Pinpoint the cell where the given text exists, returning its (x, y) midpoint coordinate. 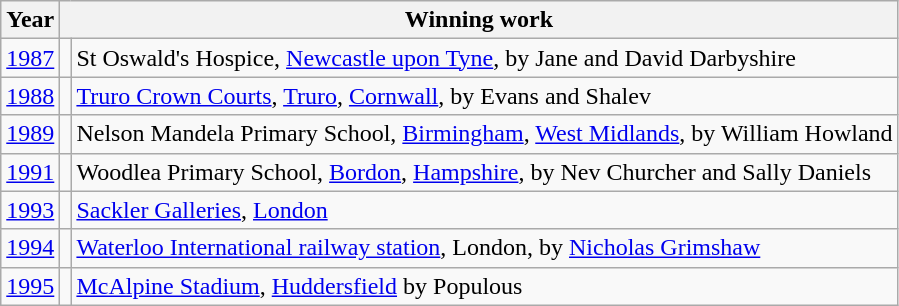
Sackler Galleries, London (484, 210)
Waterloo International railway station, London, by Nicholas Grimshaw (484, 248)
McAlpine Stadium, Huddersfield by Populous (484, 286)
1994 (30, 248)
Truro Crown Courts, Truro, Cornwall, by Evans and Shalev (484, 96)
1989 (30, 134)
St Oswald's Hospice, Newcastle upon Tyne, by Jane and David Darbyshire (484, 58)
1987 (30, 58)
Woodlea Primary School, Bordon, Hampshire, by Nev Churcher and Sally Daniels (484, 172)
1993 (30, 210)
1988 (30, 96)
Nelson Mandela Primary School, Birmingham, West Midlands, by William Howland (484, 134)
1991 (30, 172)
1995 (30, 286)
Winning work (479, 20)
Year (30, 20)
